Determine the (x, y) coordinate at the center of the cell enclosing the given text.  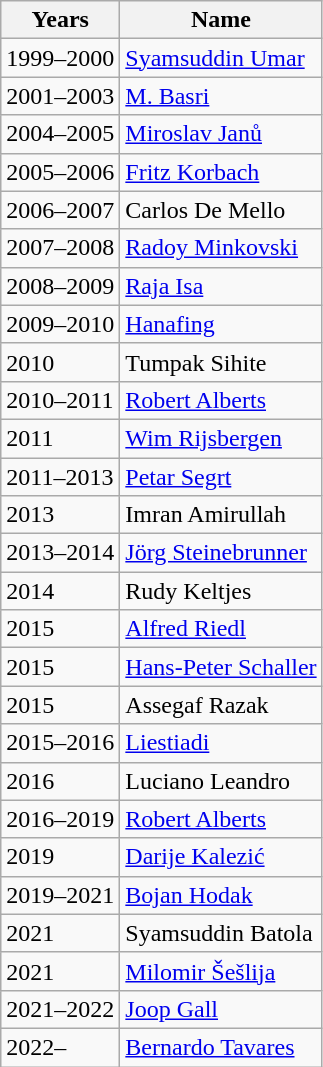
Radoy Minkovski (221, 248)
Luciano Leandro (221, 781)
Bojan Hodak (221, 895)
Syamsuddin Batola (221, 933)
Petar Segrt (221, 477)
Fritz Korbach (221, 172)
Jörg Steinebrunner (221, 553)
2019–2021 (60, 895)
Tumpak Sihite (221, 362)
2001–2003 (60, 96)
2004–2005 (60, 134)
2019 (60, 857)
Assegaf Razak (221, 705)
2010–2011 (60, 400)
Joop Gall (221, 1009)
2014 (60, 591)
Raja Isa (221, 286)
2021–2022 (60, 1009)
2007–2008 (60, 248)
Alfred Riedl (221, 629)
Darije Kalezić (221, 857)
2013–2014 (60, 553)
2013 (60, 515)
2011 (60, 438)
Hanafing (221, 324)
Years (60, 20)
Hans-Peter Schaller (221, 667)
M. Basri (221, 96)
2006–2007 (60, 210)
Rudy Keltjes (221, 591)
Miroslav Janů (221, 134)
Imran Amirullah (221, 515)
2016 (60, 781)
2005–2006 (60, 172)
Wim Rijsbergen (221, 438)
2015–2016 (60, 743)
Name (221, 20)
1999–2000 (60, 58)
Carlos De Mello (221, 210)
2011–2013 (60, 477)
Liestiadi (221, 743)
2009–2010 (60, 324)
Bernardo Tavares (221, 1047)
2022– (60, 1047)
2016–2019 (60, 819)
Milomir Šešlija (221, 971)
Syamsuddin Umar (221, 58)
2008–2009 (60, 286)
2010 (60, 362)
